Return the (x, y) coordinate for the center point of the cell that contains the specified text.  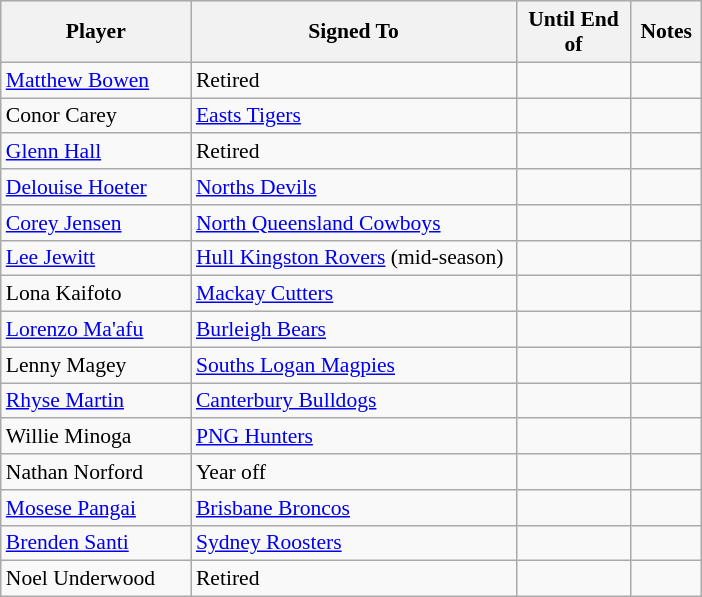
Corey Jensen (96, 223)
Noel Underwood (96, 579)
Souths Logan Magpies (354, 365)
Nathan Norford (96, 472)
Easts Tigers (354, 116)
Norths Devils (354, 187)
Glenn Hall (96, 152)
Lee Jewitt (96, 258)
Delouise Hoeter (96, 187)
Sydney Roosters (354, 543)
PNG Hunters (354, 437)
Canterbury Bulldogs (354, 401)
Year off (354, 472)
Mackay Cutters (354, 294)
North Queensland Cowboys (354, 223)
Player (96, 32)
Rhyse Martin (96, 401)
Hull Kingston Rovers (mid-season) (354, 258)
Signed To (354, 32)
Brisbane Broncos (354, 508)
Brenden Santi (96, 543)
Lenny Magey (96, 365)
Matthew Bowen (96, 80)
Until End of (574, 32)
Lona Kaifoto (96, 294)
Mosese Pangai (96, 508)
Conor Carey (96, 116)
Lorenzo Ma'afu (96, 330)
Burleigh Bears (354, 330)
Willie Minoga (96, 437)
Notes (666, 32)
